Scan for the cell matching the given text and deliver its (X, Y) coordinate at center. 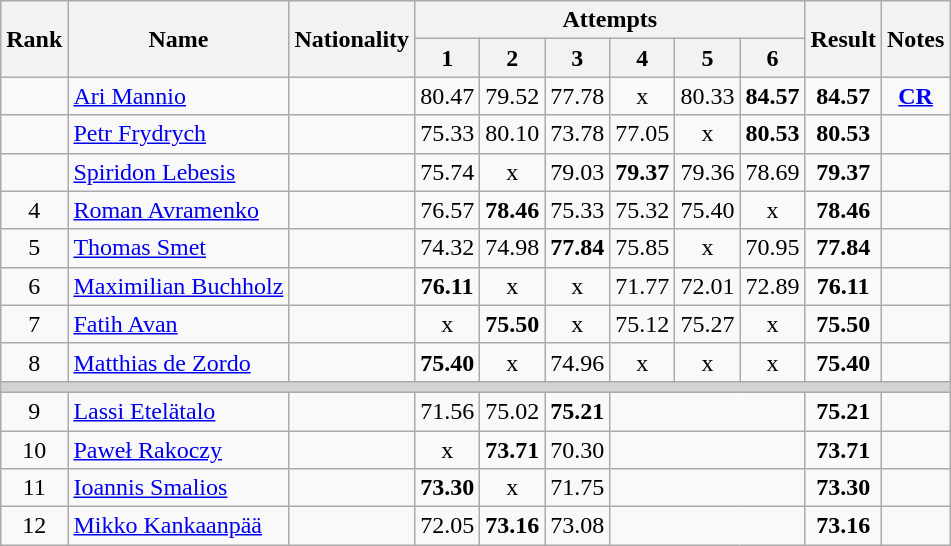
Result (843, 39)
Mikko Kankaanpää (178, 526)
74.32 (448, 248)
70.30 (578, 449)
8 (34, 362)
3 (578, 58)
CR (915, 96)
80.47 (448, 96)
75.27 (708, 324)
Paweł Rakoczy (178, 449)
Petr Frydrych (178, 134)
2 (512, 58)
Matthias de Zordo (178, 362)
75.85 (642, 248)
80.10 (512, 134)
Nationality (352, 39)
78.69 (772, 172)
70.95 (772, 248)
79.36 (708, 172)
Fatih Avan (178, 324)
Roman Avramenko (178, 210)
75.12 (642, 324)
Maximilian Buchholz (178, 286)
79.03 (578, 172)
11 (34, 488)
73.78 (578, 134)
Attempts (610, 20)
74.96 (578, 362)
71.75 (578, 488)
Spiridon Lebesis (178, 172)
74.98 (512, 248)
Ioannis Smalios (178, 488)
71.56 (448, 411)
77.78 (578, 96)
77.05 (642, 134)
12 (34, 526)
75.32 (642, 210)
76.57 (448, 210)
Name (178, 39)
75.74 (448, 172)
7 (34, 324)
80.33 (708, 96)
Rank (34, 39)
Lassi Etelätalo (178, 411)
71.77 (642, 286)
1 (448, 58)
Thomas Smet (178, 248)
72.01 (708, 286)
72.89 (772, 286)
Ari Mannio (178, 96)
10 (34, 449)
72.05 (448, 526)
79.52 (512, 96)
75.02 (512, 411)
73.08 (578, 526)
Notes (915, 39)
9 (34, 411)
